From the cell containing the given text, extract its center point as [X, Y] coordinate. 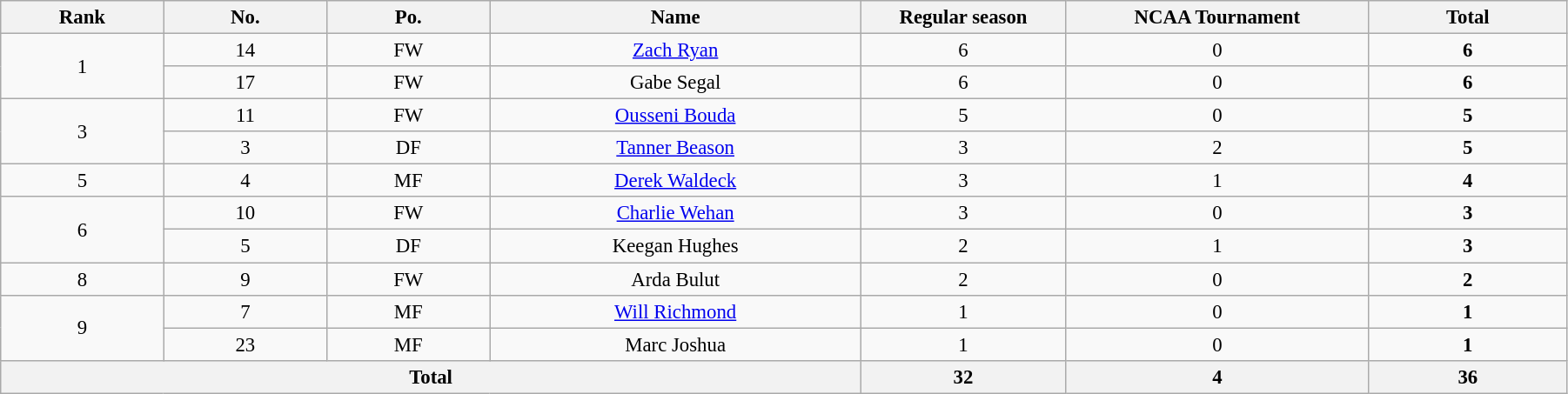
23 [245, 344]
32 [962, 377]
Arda Bulut [675, 279]
Marc Joshua [675, 344]
17 [245, 83]
10 [245, 213]
Name [675, 17]
14 [245, 50]
Derek Waldeck [675, 181]
Po. [409, 17]
Rank [82, 17]
36 [1467, 377]
11 [245, 116]
NCAA Tournament [1217, 17]
Zach Ryan [675, 50]
8 [82, 279]
Ousseni Bouda [675, 116]
7 [245, 311]
Charlie Wehan [675, 213]
Gabe Segal [675, 83]
Keegan Hughes [675, 246]
Tanner Beason [675, 148]
Will Richmond [675, 311]
No. [245, 17]
Regular season [962, 17]
